Extract the (x, y) coordinate from the center of the cell holding the provided text.  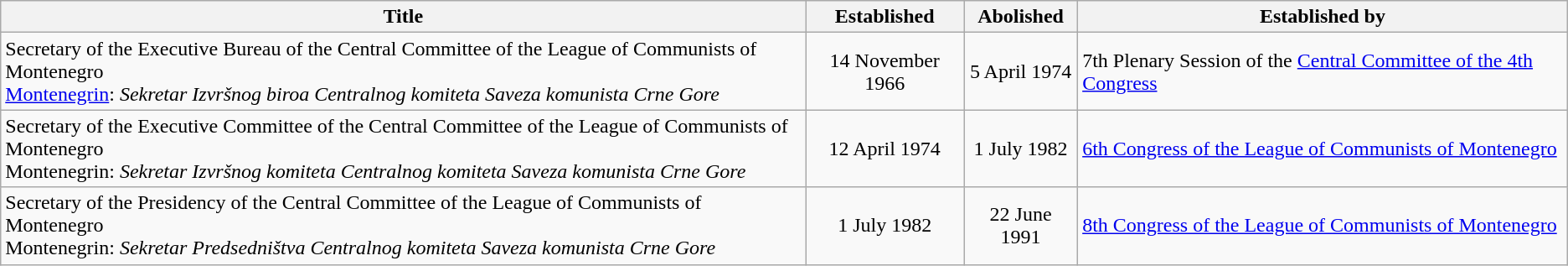
22 June 1991 (1020, 226)
Abolished (1020, 17)
Title (404, 17)
12 April 1974 (885, 149)
6th Congress of the League of Communists of Montenegro (1323, 149)
Established (885, 17)
5 April 1974 (1020, 71)
14 November 1966 (885, 71)
7th Plenary Session of the Central Committee of the 4th Congress (1323, 71)
8th Congress of the League of Communists of Montenegro (1323, 226)
Established by (1323, 17)
